Identify which cell holds the provided text, then report its [X, Y] central coordinate. 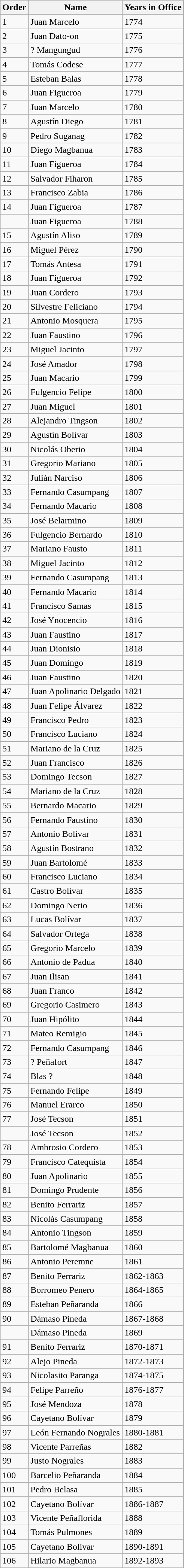
1841 [153, 976]
1853 [153, 1148]
86 [14, 1261]
Francisco Pedro [76, 720]
15 [14, 235]
Tomás Pulmones [76, 1532]
34 [14, 506]
Francisco Zabia [76, 193]
1807 [153, 492]
1799 [153, 378]
1824 [153, 734]
1774 [153, 22]
Ambrosio Cordero [76, 1148]
58 [14, 848]
1825 [153, 748]
67 [14, 976]
82 [14, 1204]
1854 [153, 1162]
77 [14, 1119]
1803 [153, 435]
1780 [153, 107]
Agustín Diego [76, 121]
33 [14, 492]
25 [14, 378]
1889 [153, 1532]
1798 [153, 364]
1826 [153, 763]
70 [14, 1019]
Juan Macario [76, 378]
Agustín Bolívar [76, 435]
1828 [153, 791]
20 [14, 307]
Miguel Pérez [76, 250]
48 [14, 706]
Gregorio Mariano [76, 464]
Antonio Bolívar [76, 834]
Borromeo Penero [76, 1290]
11 [14, 164]
1793 [153, 292]
Julián Narciso [76, 478]
1785 [153, 179]
Agustín Bostrano [76, 848]
1870-1871 [153, 1347]
Juan Miguel [76, 406]
66 [14, 962]
94 [14, 1390]
55 [14, 805]
Bernardo Macario [76, 805]
Justo Nograles [76, 1461]
Barcelio Peñaranda [76, 1475]
1806 [153, 478]
Agustín Aliso [76, 235]
10 [14, 150]
101 [14, 1489]
106 [14, 1561]
95 [14, 1404]
1869 [153, 1333]
39 [14, 577]
1816 [153, 620]
85 [14, 1247]
102 [14, 1504]
Mateo Remigio [76, 1033]
90 [14, 1318]
65 [14, 948]
62 [14, 905]
1880-1881 [153, 1432]
Castro Bolívar [76, 891]
Manuel Erarco [76, 1105]
Juan Hipólito [76, 1019]
Tomás Codese [76, 64]
1876-1877 [153, 1390]
1779 [153, 93]
1817 [153, 635]
Pedro Suganag [76, 136]
1839 [153, 948]
Fernando Felipe [76, 1091]
1782 [153, 136]
Juan Francisco [76, 763]
1885 [153, 1489]
96 [14, 1418]
83 [14, 1219]
1834 [153, 877]
Blas ? [76, 1076]
1872-1873 [153, 1361]
74 [14, 1076]
1813 [153, 577]
Salvador Ortega [76, 934]
1866 [153, 1304]
Juan Apolinario [76, 1176]
Juan Franco [76, 991]
1884 [153, 1475]
Lucas Bolívar [76, 920]
1890-1891 [153, 1547]
Nicolás Oberio [76, 449]
1808 [153, 506]
José Amador [76, 364]
87 [14, 1276]
Order [14, 7]
59 [14, 862]
Juan Cordero [76, 292]
? Mangungud [76, 50]
1790 [153, 250]
Juan Bartolomé [76, 862]
1892-1893 [153, 1561]
1830 [153, 820]
Nicolás Casumpang [76, 1219]
1783 [153, 150]
54 [14, 791]
1888 [153, 1518]
Juan Apolinario Delgado [76, 692]
52 [14, 763]
1804 [153, 449]
Juan Domingo [76, 663]
1846 [153, 1048]
1831 [153, 834]
León Fernando Nograles [76, 1432]
44 [14, 649]
23 [14, 349]
1842 [153, 991]
22 [14, 335]
1815 [153, 606]
57 [14, 834]
1883 [153, 1461]
1789 [153, 235]
68 [14, 991]
1792 [153, 278]
97 [14, 1432]
1791 [153, 264]
1845 [153, 1033]
1859 [153, 1233]
1878 [153, 1404]
46 [14, 677]
Juan Dato-on [76, 36]
42 [14, 620]
Vicente Peñaflorida [76, 1518]
Domingo Nerio [76, 905]
Gregorio Marcelo [76, 948]
José Belarmino [76, 520]
Domingo Tecson [76, 777]
Gregorio Casimero [76, 1005]
Silvestre Feliciano [76, 307]
Juan Ilisan [76, 976]
19 [14, 292]
1805 [153, 464]
14 [14, 207]
64 [14, 934]
3 [14, 50]
1843 [153, 1005]
1823 [153, 720]
1796 [153, 335]
26 [14, 392]
37 [14, 549]
78 [14, 1148]
1849 [153, 1091]
1811 [153, 549]
1810 [153, 535]
98 [14, 1447]
1879 [153, 1418]
Francisco Samas [76, 606]
27 [14, 406]
Antonio Peremne [76, 1261]
1819 [153, 663]
1850 [153, 1105]
1795 [153, 321]
1861 [153, 1261]
17 [14, 264]
1858 [153, 1219]
1822 [153, 706]
Nicolasito Paranga [76, 1376]
Fulgencio Felipe [76, 392]
1784 [153, 164]
Esteban Peñaranda [76, 1304]
1862-1863 [153, 1276]
Juan Felipe Álvarez [76, 706]
1827 [153, 777]
21 [14, 321]
76 [14, 1105]
1 [14, 22]
71 [14, 1033]
Hilario Magbanua [76, 1561]
47 [14, 692]
? Peñafort [76, 1062]
1820 [153, 677]
103 [14, 1518]
1775 [153, 36]
4 [14, 64]
63 [14, 920]
José Mendoza [76, 1404]
105 [14, 1547]
Bartolomé Magbanua [76, 1247]
29 [14, 435]
1837 [153, 920]
28 [14, 421]
1788 [153, 221]
75 [14, 1091]
1818 [153, 649]
13 [14, 193]
Domingo Prudente [76, 1190]
32 [14, 478]
72 [14, 1048]
69 [14, 1005]
1856 [153, 1190]
1867-1868 [153, 1318]
1874-1875 [153, 1376]
49 [14, 720]
1787 [153, 207]
53 [14, 777]
Tomás Antesa [76, 264]
1777 [153, 64]
1800 [153, 392]
Fulgencio Bernardo [76, 535]
1802 [153, 421]
Antonio Mosquera [76, 321]
38 [14, 563]
81 [14, 1190]
1821 [153, 692]
Francisco Catequista [76, 1162]
5 [14, 79]
Mariano Fausto [76, 549]
1844 [153, 1019]
7 [14, 107]
1860 [153, 1247]
100 [14, 1475]
51 [14, 748]
30 [14, 449]
1801 [153, 406]
36 [14, 535]
31 [14, 464]
104 [14, 1532]
1847 [153, 1062]
73 [14, 1062]
35 [14, 520]
45 [14, 663]
1832 [153, 848]
89 [14, 1304]
84 [14, 1233]
18 [14, 278]
Juan Dionisio [76, 649]
Esteban Balas [76, 79]
1886-1887 [153, 1504]
12 [14, 179]
1829 [153, 805]
Years in Office [153, 7]
José Ynocencio [76, 620]
43 [14, 635]
1812 [153, 563]
Name [76, 7]
80 [14, 1176]
9 [14, 136]
Antonio Tingson [76, 1233]
1781 [153, 121]
1786 [153, 193]
1852 [153, 1133]
2 [14, 36]
1797 [153, 349]
16 [14, 250]
99 [14, 1461]
1814 [153, 592]
88 [14, 1290]
1794 [153, 307]
1851 [153, 1119]
1838 [153, 934]
1855 [153, 1176]
1833 [153, 862]
93 [14, 1376]
60 [14, 877]
41 [14, 606]
79 [14, 1162]
61 [14, 891]
92 [14, 1361]
1882 [153, 1447]
1848 [153, 1076]
1835 [153, 891]
Antonio de Padua [76, 962]
Alejandro Tingson [76, 421]
Salvador Fiharon [76, 179]
1778 [153, 79]
24 [14, 364]
Diego Magbanua [76, 150]
1864-1865 [153, 1290]
8 [14, 121]
1809 [153, 520]
Alejo Pineda [76, 1361]
56 [14, 820]
Vicente Parreñas [76, 1447]
40 [14, 592]
1840 [153, 962]
1836 [153, 905]
91 [14, 1347]
50 [14, 734]
Pedro Belasa [76, 1489]
1776 [153, 50]
6 [14, 93]
Felipe Parreño [76, 1390]
1857 [153, 1204]
Fernando Faustino [76, 820]
